Identify which cell holds the provided text, then report its (x, y) central coordinate. 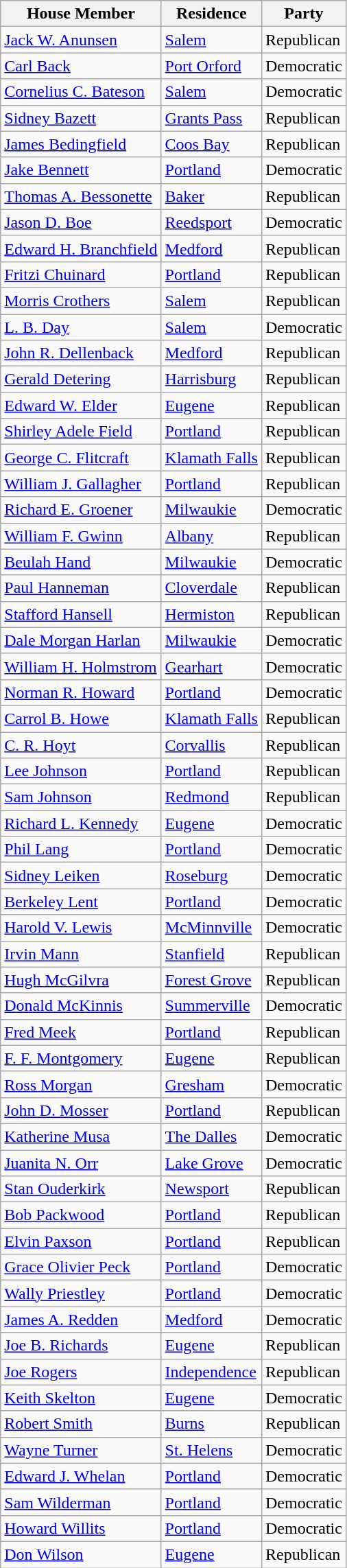
Morris Crothers (81, 301)
Harrisburg (211, 379)
Burns (211, 1424)
Jake Bennett (81, 170)
L. B. Day (81, 327)
Corvallis (211, 745)
F. F. Montgomery (81, 1058)
Fred Meek (81, 1032)
Robert Smith (81, 1424)
Grants Pass (211, 118)
Donald McKinnis (81, 1006)
Residence (211, 14)
William F. Gwinn (81, 536)
Katherine Musa (81, 1136)
William H. Holmstrom (81, 666)
Cornelius C. Bateson (81, 92)
Reedsport (211, 222)
George C. Flitcraft (81, 458)
Stafford Hansell (81, 614)
James A. Redden (81, 1320)
St. Helens (211, 1450)
Lee Johnson (81, 771)
Carrol B. Howe (81, 718)
Paul Hanneman (81, 588)
Coos Bay (211, 144)
Harold V. Lewis (81, 928)
Cloverdale (211, 588)
Independence (211, 1372)
Sidney Leiken (81, 876)
Elvin Paxson (81, 1241)
Edward W. Elder (81, 406)
Joe B. Richards (81, 1346)
Irvin Mann (81, 954)
Howard Willits (81, 1528)
Shirley Adele Field (81, 432)
Joe Rogers (81, 1372)
Fritzi Chuinard (81, 274)
Hermiston (211, 614)
Norman R. Howard (81, 692)
William J. Gallagher (81, 484)
Gerald Detering (81, 379)
C. R. Hoyt (81, 745)
Redmond (211, 797)
Party (303, 14)
Berkeley Lent (81, 902)
Edward H. Branchfield (81, 248)
Ross Morgan (81, 1084)
Wally Priestley (81, 1294)
The Dalles (211, 1136)
Juanita N. Orr (81, 1163)
Bob Packwood (81, 1215)
Richard L. Kennedy (81, 823)
Wayne Turner (81, 1450)
John R. Dellenback (81, 353)
Stanfield (211, 954)
House Member (81, 14)
Gearhart (211, 666)
Sam Johnson (81, 797)
Sam Wilderman (81, 1502)
Jason D. Boe (81, 222)
James Bedingfield (81, 144)
Keith Skelton (81, 1398)
Forest Grove (211, 980)
Roseburg (211, 876)
Thomas A. Bessonette (81, 196)
Don Wilson (81, 1554)
Carl Back (81, 66)
Hugh McGilvra (81, 980)
Edward J. Whelan (81, 1476)
Summerville (211, 1006)
Dale Morgan Harlan (81, 640)
Stan Ouderkirk (81, 1189)
Gresham (211, 1084)
Richard E. Groener (81, 510)
McMinnville (211, 928)
Jack W. Anunsen (81, 40)
Grace Olivier Peck (81, 1267)
Newsport (211, 1189)
John D. Mosser (81, 1110)
Sidney Bazett (81, 118)
Albany (211, 536)
Baker (211, 196)
Lake Grove (211, 1163)
Port Orford (211, 66)
Phil Lang (81, 850)
Beulah Hand (81, 562)
